Locate the cell with the specified text and output its (x, y) center coordinate. 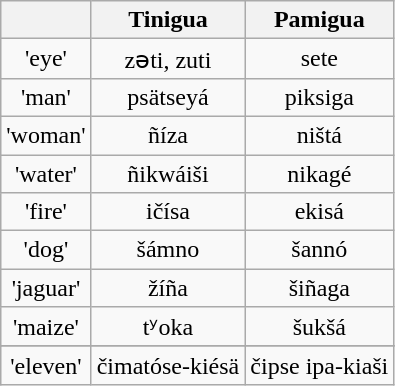
ekisá (320, 212)
Tinigua (168, 20)
'jaguar' (46, 288)
tʸoka (168, 327)
zəti, zuti (168, 59)
šiñaga (320, 288)
šámno (168, 250)
ičísa (168, 212)
'water' (46, 173)
sete (320, 59)
'dog' (46, 250)
'man' (46, 97)
'fire' (46, 212)
čipse ipa-kiaši (320, 365)
'woman' (46, 135)
piksiga (320, 97)
ñíza (168, 135)
nikagé (320, 173)
psätseyá (168, 97)
Pamigua (320, 20)
žíña (168, 288)
ništá (320, 135)
šannó (320, 250)
šukšá (320, 327)
ñikwáiši (168, 173)
čimatóse-kiésä (168, 365)
'eleven' (46, 365)
'maize' (46, 327)
'eye' (46, 59)
